Return [X, Y] of the center of cell containing provided text 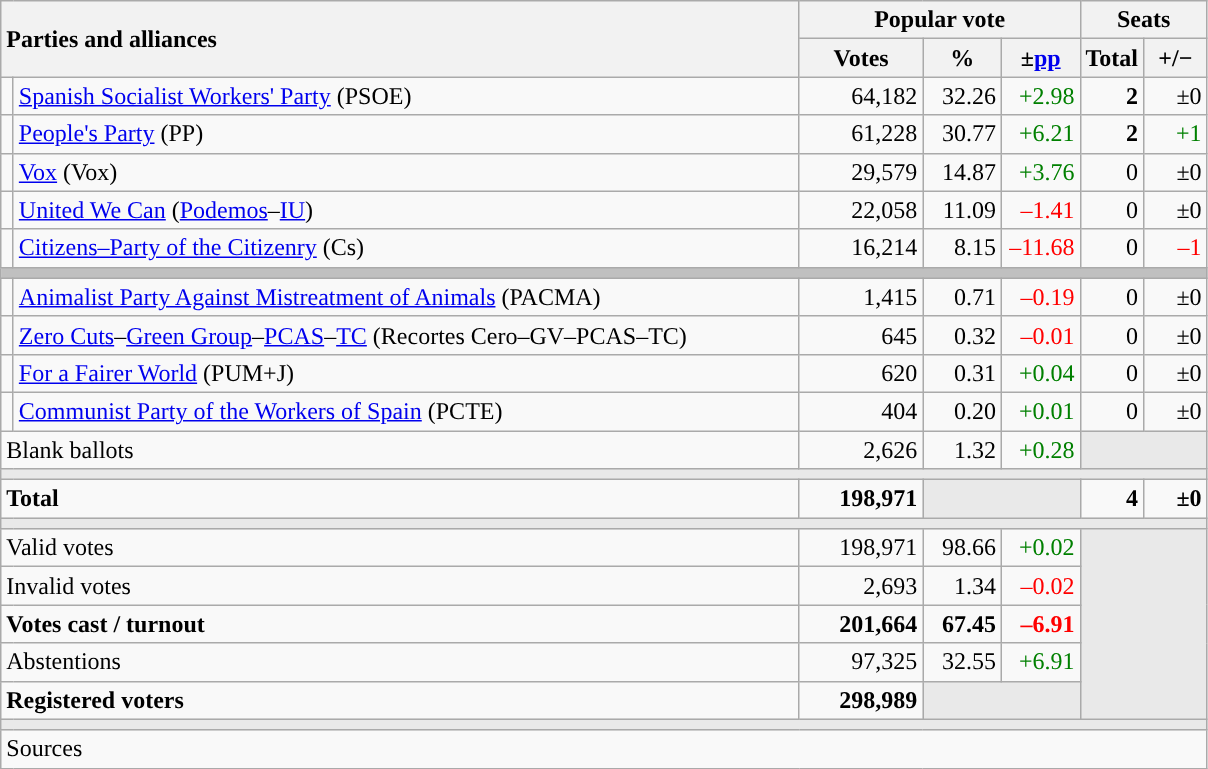
29,579 [861, 172]
+6.21 [1040, 134]
30.77 [962, 134]
97,325 [861, 662]
+3.76 [1040, 172]
Abstentions [400, 662]
404 [861, 411]
16,214 [861, 248]
Zero Cuts–Green Group–PCAS–TC (Recortes Cero–GV–PCAS–TC) [406, 335]
98.66 [962, 548]
Vox (Vox) [406, 172]
+0.02 [1040, 548]
2,693 [861, 586]
Popular vote [940, 20]
+2.98 [1040, 96]
67.45 [962, 624]
1,415 [861, 297]
–0.19 [1040, 297]
Spanish Socialist Workers' Party (PSOE) [406, 96]
64,182 [861, 96]
People's Party (PP) [406, 134]
±pp [1040, 58]
–6.91 [1040, 624]
645 [861, 335]
0.71 [962, 297]
1.32 [962, 449]
United We Can (Podemos–IU) [406, 210]
Invalid votes [400, 586]
+0.28 [1040, 449]
Animalist Party Against Mistreatment of Animals (PACMA) [406, 297]
Citizens–Party of the Citizenry (Cs) [406, 248]
Valid votes [400, 548]
61,228 [861, 134]
2,626 [861, 449]
+6.91 [1040, 662]
Blank ballots [400, 449]
Seats [1144, 20]
–0.01 [1040, 335]
Votes [861, 58]
8.15 [962, 248]
Votes cast / turnout [400, 624]
+0.04 [1040, 373]
11.09 [962, 210]
32.55 [962, 662]
0.20 [962, 411]
–0.02 [1040, 586]
+/− [1176, 58]
Registered voters [400, 700]
201,664 [861, 624]
+0.01 [1040, 411]
% [962, 58]
–1 [1176, 248]
1.34 [962, 586]
22,058 [861, 210]
For a Fairer World (PUM+J) [406, 373]
Communist Party of the Workers of Spain (PCTE) [406, 411]
–11.68 [1040, 248]
0.31 [962, 373]
14.87 [962, 172]
0.32 [962, 335]
+1 [1176, 134]
Parties and alliances [400, 39]
298,989 [861, 700]
–1.41 [1040, 210]
4 [1112, 499]
32.26 [962, 96]
620 [861, 373]
Sources [604, 749]
